Locate the cell with the specified text and output its [X, Y] center coordinate. 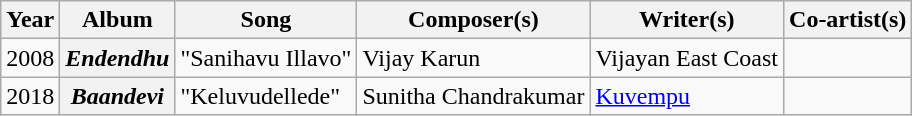
2008 [30, 58]
Endendhu [118, 58]
Vijay Karun [474, 58]
2018 [30, 96]
Writer(s) [687, 20]
Sunitha Chandrakumar [474, 96]
Song [266, 20]
Album [118, 20]
Vijayan East Coast [687, 58]
Co-artist(s) [848, 20]
Baandevi [118, 96]
Kuvempu [687, 96]
Year [30, 20]
Composer(s) [474, 20]
"Keluvudellede" [266, 96]
"Sanihavu Illavo" [266, 58]
